Determine the (X, Y) coordinate at the center of the cell enclosing the given text.  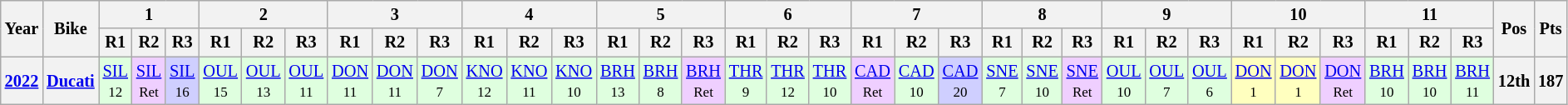
CAD20 (961, 81)
SNE10 (1043, 81)
SNE7 (1002, 81)
CADRet (873, 81)
6 (788, 14)
7 (916, 14)
4 (530, 14)
KNO12 (485, 81)
OUL6 (1210, 81)
BRH13 (618, 81)
8 (1043, 14)
2022 (22, 81)
SIL16 (182, 81)
SIL12 (116, 81)
Bike (70, 28)
SNERet (1082, 81)
Year (22, 28)
11 (1430, 14)
THR9 (746, 81)
Ducati (70, 81)
OUL10 (1124, 81)
BRHRet (703, 81)
THR10 (830, 81)
12th (1514, 81)
5 (660, 14)
THR12 (787, 81)
SILRet (149, 81)
KNO11 (529, 81)
3 (395, 14)
2 (263, 14)
OUL7 (1166, 81)
OUL13 (264, 81)
Pos (1514, 28)
1 (150, 14)
OUL15 (220, 81)
BRH11 (1472, 81)
BRH8 (661, 81)
Pts (1551, 28)
9 (1167, 14)
10 (1299, 14)
DON7 (440, 81)
DONRet (1343, 81)
OUL11 (307, 81)
KNO10 (574, 81)
187 (1551, 81)
CAD10 (916, 81)
